Output the (x, y) coordinate of the center of the cell containing the given text.  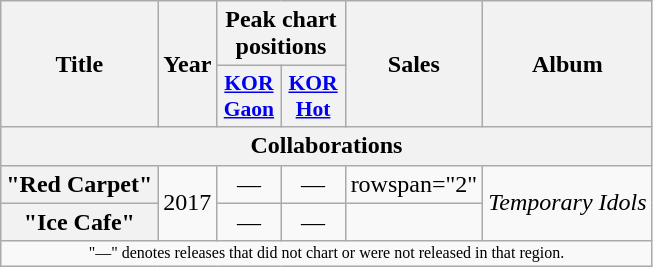
"Ice Cafe" (80, 222)
"—" denotes releases that did not chart or were not released in that region. (326, 253)
rowspan="2" (414, 184)
Album (568, 64)
Collaborations (326, 146)
Sales (414, 64)
Peak chartpositions (281, 34)
Year (188, 64)
KORHot (313, 96)
2017 (188, 203)
Temporary Idols (568, 203)
Title (80, 64)
KORGaon (249, 96)
"Red Carpet" (80, 184)
